Pinpoint the cell where the given text exists, returning its (X, Y) midpoint coordinate. 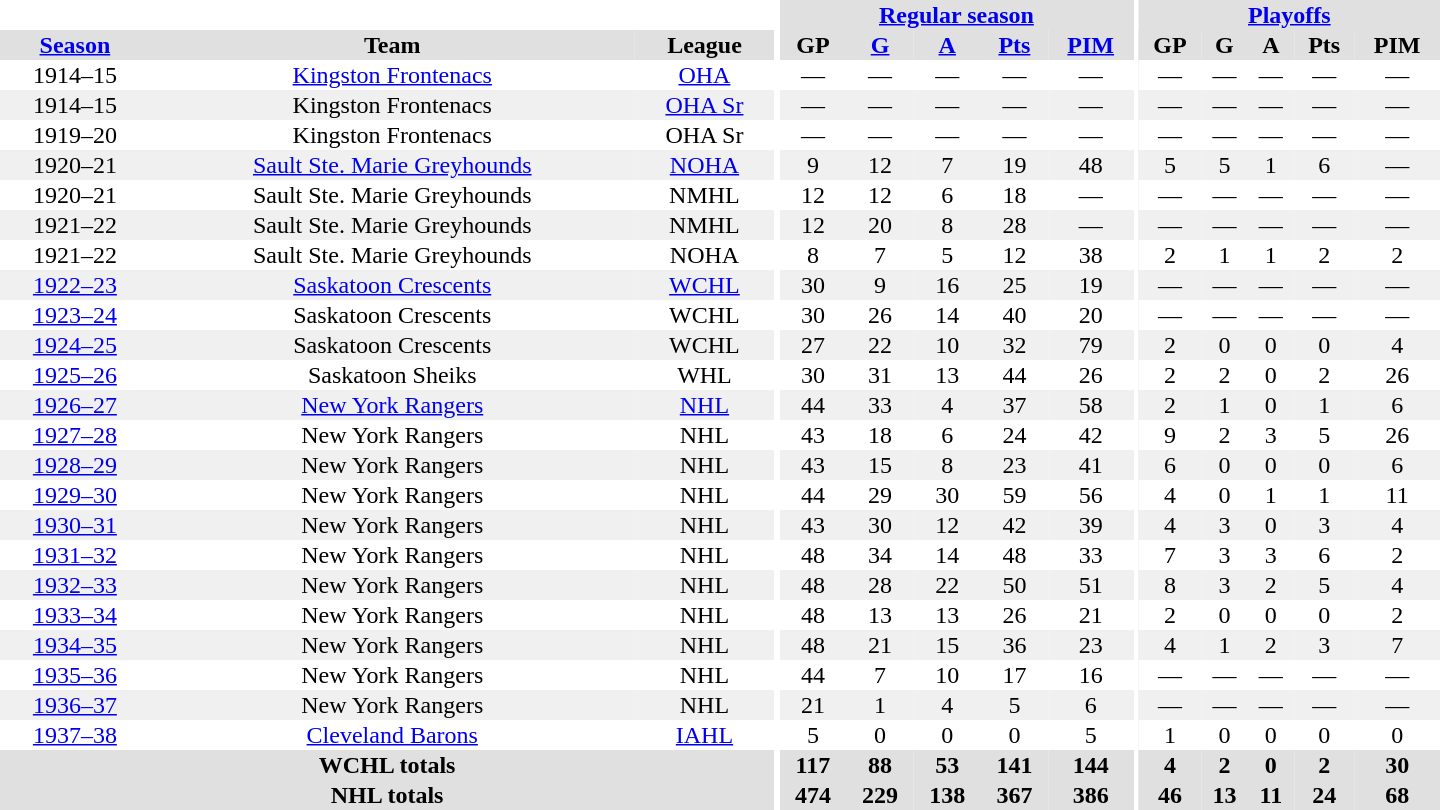
41 (1091, 465)
59 (1014, 495)
Saskatoon Sheiks (392, 375)
WCHL totals (387, 765)
1933–34 (75, 615)
17 (1014, 675)
36 (1014, 645)
141 (1014, 765)
Regular season (956, 15)
32 (1014, 345)
27 (812, 345)
474 (812, 795)
144 (1091, 765)
117 (812, 765)
46 (1170, 795)
138 (948, 795)
1934–35 (75, 645)
1924–25 (75, 345)
88 (880, 765)
1931–32 (75, 555)
1929–30 (75, 495)
1926–27 (75, 405)
1935–36 (75, 675)
1925–26 (75, 375)
38 (1091, 255)
IAHL (705, 735)
31 (880, 375)
League (705, 45)
1932–33 (75, 585)
29 (880, 495)
68 (1397, 795)
79 (1091, 345)
1930–31 (75, 525)
1922–23 (75, 285)
NHL totals (387, 795)
40 (1014, 315)
1936–37 (75, 705)
1927–28 (75, 435)
386 (1091, 795)
WHL (705, 375)
51 (1091, 585)
25 (1014, 285)
50 (1014, 585)
229 (880, 795)
58 (1091, 405)
56 (1091, 495)
1928–29 (75, 465)
OHA (705, 75)
39 (1091, 525)
Team (392, 45)
Cleveland Barons (392, 735)
34 (880, 555)
37 (1014, 405)
1919–20 (75, 135)
367 (1014, 795)
1937–38 (75, 735)
1923–24 (75, 315)
Season (75, 45)
Playoffs (1290, 15)
53 (948, 765)
